Identify which cell holds the provided text, then report its (x, y) central coordinate. 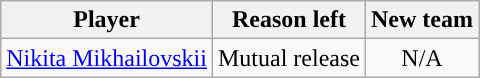
Nikita Mikhailovskii (107, 58)
Mutual release (288, 58)
Reason left (288, 20)
Player (107, 20)
N/A (422, 58)
New team (422, 20)
